Output the [X, Y] coordinate of the center of the cell containing the given text.  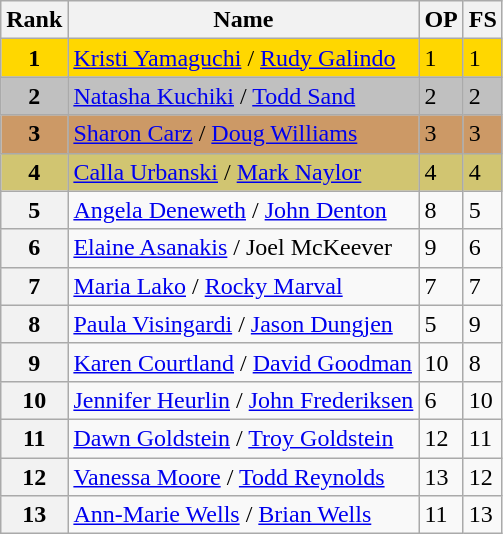
Angela Deneweth / John Denton [244, 210]
FS [482, 20]
Jennifer Heurlin / John Frederiksen [244, 400]
Vanessa Moore / Todd Reynolds [244, 477]
Calla Urbanski / Mark Naylor [244, 172]
Name [244, 20]
Maria Lako / Rocky Marval [244, 286]
Elaine Asanakis / Joel McKeever [244, 248]
Rank [34, 20]
Paula Visingardi / Jason Dungjen [244, 324]
Ann-Marie Wells / Brian Wells [244, 515]
Kristi Yamaguchi / Rudy Galindo [244, 58]
Sharon Carz / Doug Williams [244, 134]
Karen Courtland / David Goodman [244, 362]
Dawn Goldstein / Troy Goldstein [244, 438]
Natasha Kuchiki / Todd Sand [244, 96]
OP [441, 20]
